Return [x, y] of the center of cell containing provided text 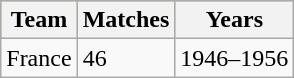
Years [234, 20]
France [39, 58]
Team [39, 20]
46 [126, 58]
1946–1956 [234, 58]
Matches [126, 20]
